From the cell containing the given text, extract its center point as (X, Y) coordinate. 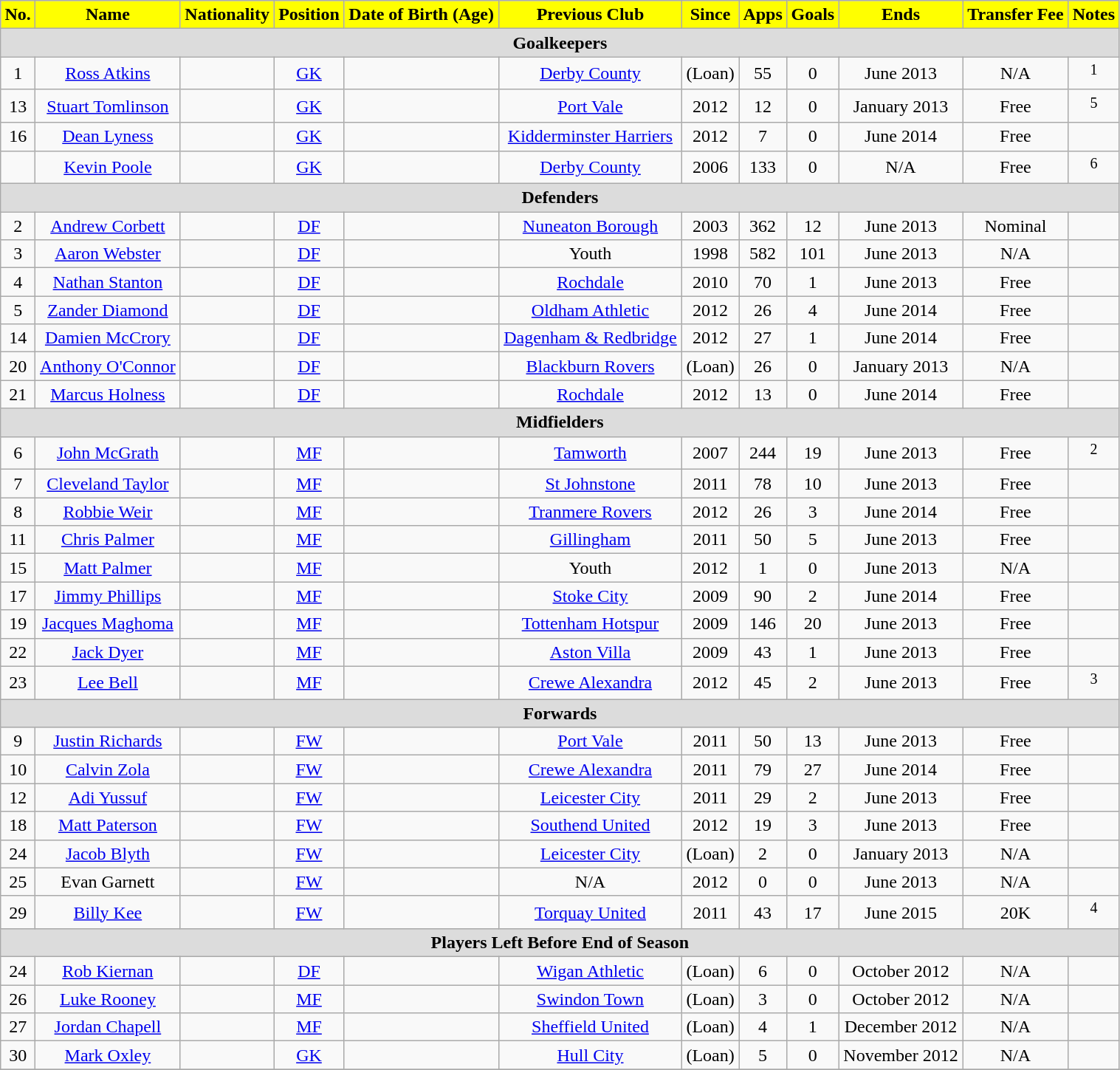
Aaron Webster (108, 254)
133 (763, 167)
Goalkeepers (560, 43)
2010 (710, 282)
Sheffield United (590, 1027)
Jacques Maghoma (108, 624)
Tranmere Rovers (590, 512)
25 (18, 882)
70 (763, 282)
45 (763, 682)
June 2015 (901, 913)
Cleveland Taylor (108, 484)
15 (18, 568)
Nathan Stanton (108, 282)
55 (763, 74)
2006 (710, 167)
Lee Bell (108, 682)
Jimmy Phillips (108, 596)
Kidderminster Harriers (590, 137)
Wigan Athletic (590, 971)
22 (18, 652)
Nominal (1016, 226)
St Johnstone (590, 484)
Hull City (590, 1055)
Robbie Weir (108, 512)
Matt Paterson (108, 826)
Mark Oxley (108, 1055)
Nuneaton Borough (590, 226)
Players Left Before End of Season (560, 943)
Tottenham Hotspur (590, 624)
Forwards (560, 713)
Oldham Athletic (590, 310)
2007 (710, 453)
362 (763, 226)
Notes (1094, 15)
1998 (710, 254)
101 (813, 254)
No. (18, 15)
9 (18, 741)
Midfielders (560, 422)
Gillingham (590, 540)
Position (309, 15)
582 (763, 254)
Damien McCrory (108, 338)
Adi Yussuf (108, 798)
11 (18, 540)
90 (763, 596)
Apps (763, 15)
Andrew Corbett (108, 226)
December 2012 (901, 1027)
Matt Palmer (108, 568)
Evan Garnett (108, 882)
Swindon Town (590, 999)
Jordan Chapell (108, 1027)
Dean Lyness (108, 137)
Luke Rooney (108, 999)
16 (18, 137)
79 (763, 769)
Date of Birth (Age) (422, 15)
18 (18, 826)
Billy Kee (108, 913)
Dagenham & Redbridge (590, 338)
244 (763, 453)
Rob Kiernan (108, 971)
Jacob Blyth (108, 854)
Anthony O'Connor (108, 366)
Previous Club (590, 15)
23 (18, 682)
Zander Diamond (108, 310)
8 (18, 512)
Tamworth (590, 453)
30 (18, 1055)
Marcus Holness (108, 394)
Southend United (590, 826)
Calvin Zola (108, 769)
21 (18, 394)
Jack Dyer (108, 652)
Transfer Fee (1016, 15)
Nationality (227, 15)
146 (763, 624)
14 (18, 338)
Kevin Poole (108, 167)
Chris Palmer (108, 540)
78 (763, 484)
Stuart Tomlinson (108, 106)
2003 (710, 226)
Torquay United (590, 913)
November 2012 (901, 1055)
20K (1016, 913)
Aston Villa (590, 652)
Stoke City (590, 596)
Goals (813, 15)
Ross Atkins (108, 74)
John McGrath (108, 453)
Ends (901, 15)
Defenders (560, 198)
Justin Richards (108, 741)
Name (108, 15)
Blackburn Rovers (590, 366)
Since (710, 15)
